Search for the cell housing the specified text and yield its [X, Y] center coordinate. 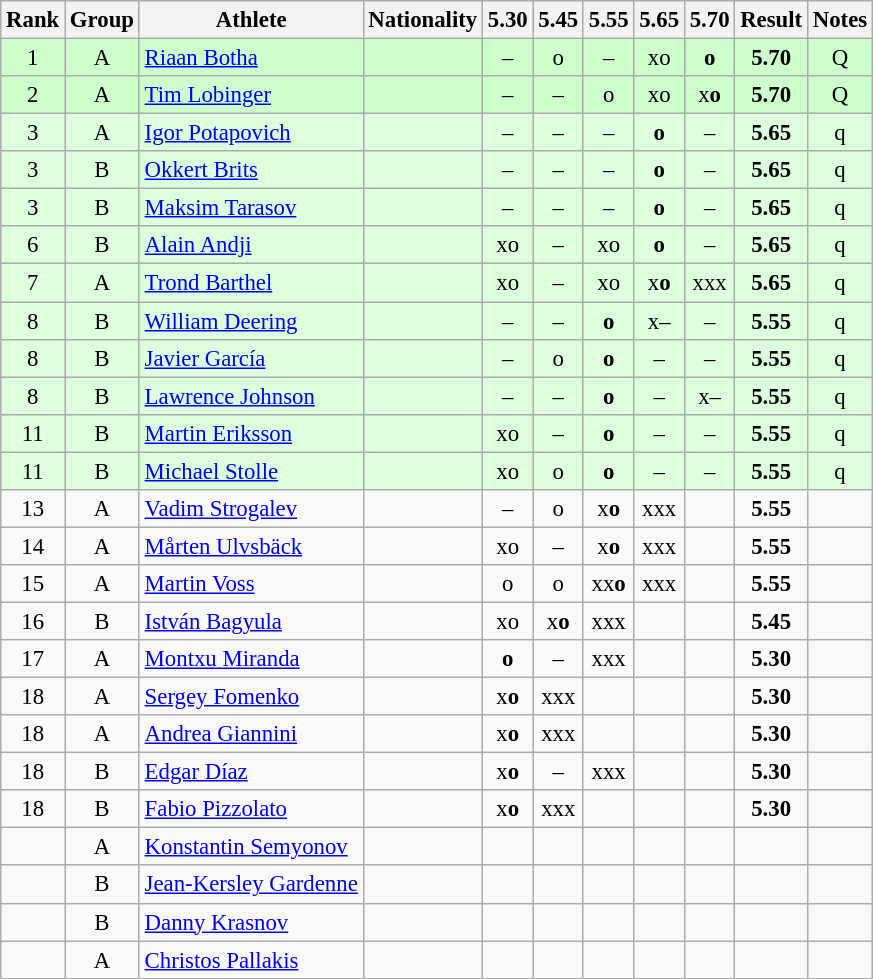
Fabio Pizzolato [251, 809]
Alain Andji [251, 245]
xxo [608, 584]
14 [33, 546]
Javier García [251, 358]
Igor Potapovich [251, 133]
Trond Barthel [251, 283]
Lawrence Johnson [251, 396]
Jean-Kersley Gardenne [251, 885]
Edgar Díaz [251, 772]
Rank [33, 20]
2 [33, 95]
Martin Voss [251, 584]
Athlete [251, 20]
Konstantin Semyonov [251, 847]
Montxu Miranda [251, 659]
Riaan Botha [251, 58]
Vadim Strogalev [251, 509]
16 [33, 621]
István Bagyula [251, 621]
Notes [840, 20]
1 [33, 58]
Christos Pallakis [251, 960]
Andrea Giannini [251, 734]
17 [33, 659]
15 [33, 584]
William Deering [251, 321]
6 [33, 245]
Okkert Brits [251, 170]
Result [772, 20]
Maksim Tarasov [251, 208]
Sergey Fomenko [251, 697]
13 [33, 509]
Michael Stolle [251, 471]
Danny Krasnov [251, 922]
Tim Lobinger [251, 95]
Martin Eriksson [251, 433]
Group [102, 20]
Nationality [422, 20]
7 [33, 283]
Mårten Ulvsbäck [251, 546]
